Search for the cell housing the specified text and yield its (X, Y) center coordinate. 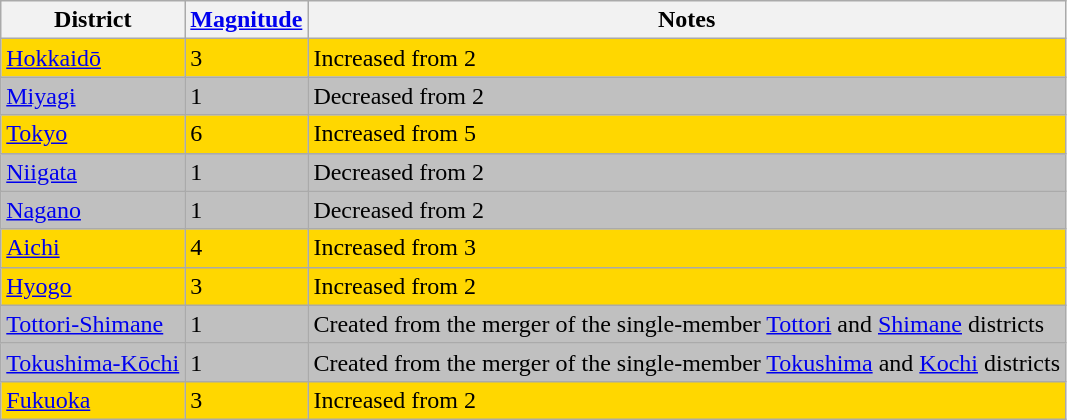
Tottori-Shimane (93, 324)
4 (246, 248)
Fukuoka (93, 400)
Miyagi (93, 96)
6 (246, 134)
Notes (687, 20)
Tokushima-Kōchi (93, 362)
Created from the merger of the single-member Tokushima and Kochi districts (687, 362)
Tokyo (93, 134)
Increased from 3 (687, 248)
Niigata (93, 172)
Magnitude (246, 20)
Created from the merger of the single-member Tottori and Shimane districts (687, 324)
Hokkaidō (93, 58)
Increased from 5 (687, 134)
Aichi (93, 248)
Hyogo (93, 286)
District (93, 20)
Nagano (93, 210)
